Pinpoint the cell where the given text exists, returning its [X, Y] midpoint coordinate. 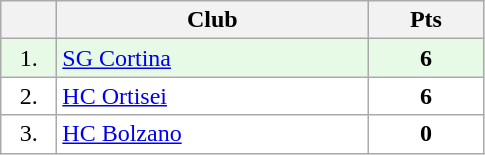
0 [426, 134]
1. [29, 58]
HC Bolzano [212, 134]
2. [29, 96]
Pts [426, 20]
3. [29, 134]
HC Ortisei [212, 96]
SG Cortina [212, 58]
Club [212, 20]
